Extract the (X, Y) coordinate from the center of the cell holding the provided text.  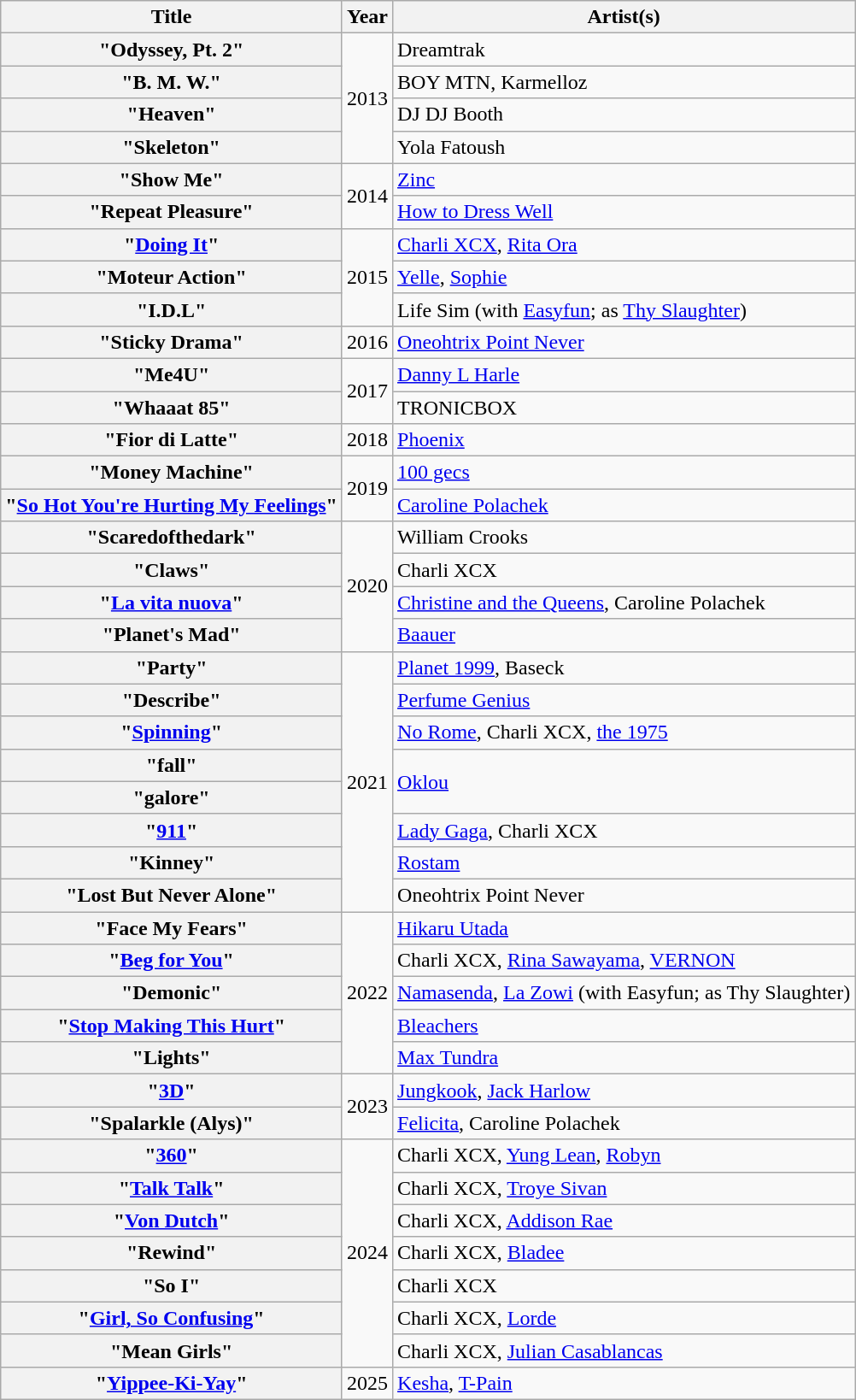
"3D" (172, 1091)
"Yippee-Ki-Yay" (172, 1383)
"Party" (172, 668)
"Repeat Pleasure" (172, 212)
Yelle, Sophie (624, 277)
BOY MTN, Karmelloz (624, 82)
Year (367, 17)
DJ DJ Booth (624, 115)
"So Hot You're Hurting My Feelings" (172, 505)
How to Dress Well (624, 212)
2022 (367, 992)
2015 (367, 277)
Title (172, 17)
"Demonic" (172, 993)
"Beg for You" (172, 961)
Rostam (624, 862)
Hikaru Utada (624, 927)
"Whaaat 85" (172, 408)
"Lights" (172, 1058)
"I.D.L" (172, 309)
2025 (367, 1383)
Charli XCX, Bladee (624, 1253)
"B. M. W." (172, 82)
2017 (367, 391)
Oklou (624, 781)
"Rewind" (172, 1253)
Lady Gaga, Charli XCX (624, 830)
"Von Dutch" (172, 1221)
"Lost But Never Alone" (172, 895)
Charli XCX, Troye Sivan (624, 1188)
"Stop Making This Hurt" (172, 1026)
"Show Me" (172, 179)
"Me4U" (172, 374)
Artist(s) (624, 17)
2023 (367, 1107)
"Mean Girls" (172, 1350)
2020 (367, 586)
"Spalarkle (Alys)" (172, 1123)
Namasenda, La Zowi (with Easyfun; as Thy Slaughter) (624, 993)
"Doing It" (172, 244)
Danny L Harle (624, 374)
"Kinney" (172, 862)
Planet 1999, Baseck (624, 668)
"Moteur Action" (172, 277)
"Spinning" (172, 732)
"Talk Talk" (172, 1188)
Zinc (624, 179)
Baauer (624, 635)
"So I" (172, 1285)
William Crooks (624, 538)
"Face My Fears" (172, 927)
2013 (367, 98)
Life Sim (with Easyfun; as Thy Slaughter) (624, 309)
2024 (367, 1253)
"Fior di Latte" (172, 440)
2019 (367, 489)
2018 (367, 440)
Max Tundra (624, 1058)
"Planet's Mad" (172, 635)
100 gecs (624, 473)
"Heaven" (172, 115)
2014 (367, 196)
"La vita nuova" (172, 603)
"Claws" (172, 570)
Charli XCX, Yung Lean, Robyn (624, 1156)
"Money Machine" (172, 473)
Charli XCX, Addison Rae (624, 1221)
Phoenix (624, 440)
Perfume Genius (624, 700)
Charli XCX, Julian Casablancas (624, 1350)
Charli XCX, Lorde (624, 1318)
"Odyssey, Pt. 2" (172, 50)
Kesha, T-Pain (624, 1383)
"911" (172, 830)
Charli XCX, Rita Ora (624, 244)
2021 (367, 781)
"360" (172, 1156)
"Sticky Drama" (172, 342)
Yola Fatoush (624, 147)
No Rome, Charli XCX, the 1975 (624, 732)
2016 (367, 342)
"Skeleton" (172, 147)
Christine and the Queens, Caroline Polachek (624, 603)
Charli XCX, Rina Sawayama, VERNON (624, 961)
"Describe" (172, 700)
"fall" (172, 765)
Felicita, Caroline Polachek (624, 1123)
"Scaredofthedark" (172, 538)
TRONICBOX (624, 408)
"galore" (172, 797)
Dreamtrak (624, 50)
Jungkook, Jack Harlow (624, 1091)
"Girl, So Confusing" (172, 1318)
Caroline Polachek (624, 505)
Bleachers (624, 1026)
